Identify which cell holds the provided text, then report its [x, y] central coordinate. 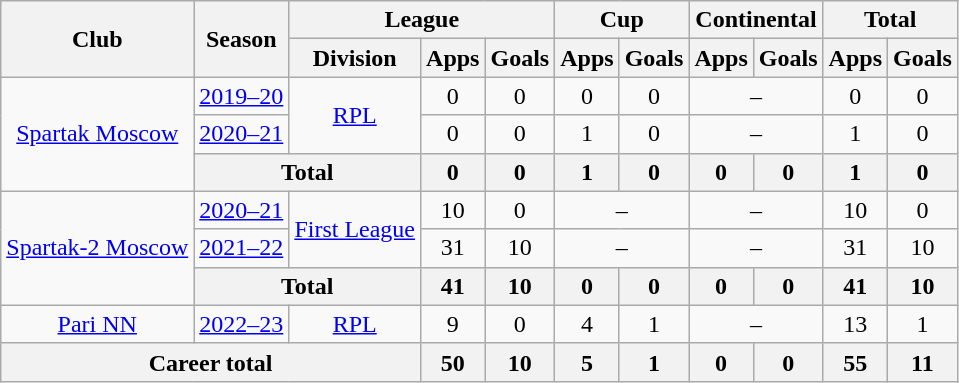
Continental [756, 20]
Pari NN [98, 324]
2021–22 [242, 248]
Spartak Moscow [98, 134]
50 [453, 362]
9 [453, 324]
4 [587, 324]
Season [242, 39]
Career total [211, 362]
5 [587, 362]
League [422, 20]
55 [855, 362]
13 [855, 324]
Cup [622, 20]
Spartak-2 Moscow [98, 248]
2022–23 [242, 324]
Club [98, 39]
Division [355, 58]
First League [355, 229]
2019–20 [242, 96]
11 [923, 362]
